Output the (x, y) coordinate of the center of the cell containing the given text.  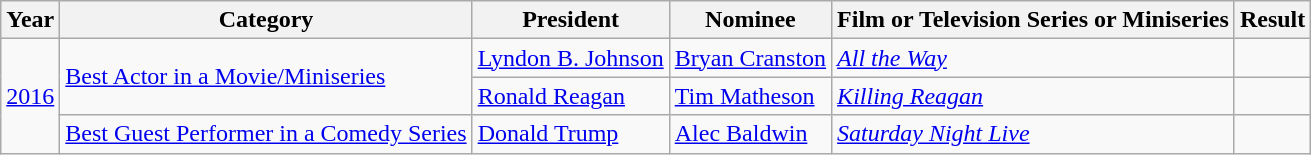
Killing Reagan (1034, 96)
Bryan Cranston (750, 58)
Film or Television Series or Miniseries (1034, 20)
Result (1272, 20)
Nominee (750, 20)
Category (266, 20)
Ronald Reagan (570, 96)
Best Actor in a Movie/Miniseries (266, 77)
President (570, 20)
Tim Matheson (750, 96)
Alec Baldwin (750, 134)
2016 (30, 96)
Donald Trump (570, 134)
Lyndon B. Johnson (570, 58)
Year (30, 20)
All the Way (1034, 58)
Saturday Night Live (1034, 134)
Best Guest Performer in a Comedy Series (266, 134)
